Search for the cell housing the specified text and yield its [x, y] center coordinate. 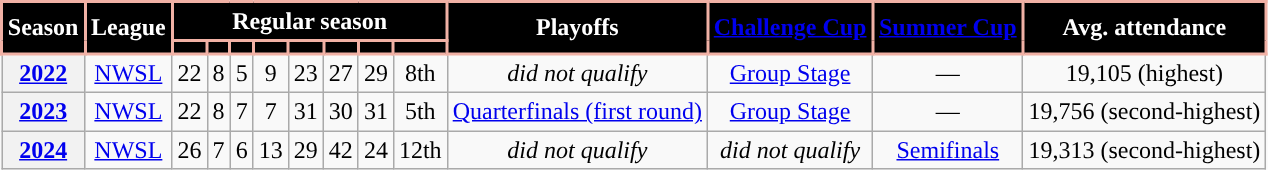
Playoffs [577, 28]
19,756 (second-highest) [1144, 111]
2023 [44, 111]
19,313 (second-highest) [1144, 149]
Summer Cup [948, 28]
26 [190, 149]
Regular season [310, 22]
2024 [44, 149]
Semifinals [948, 149]
9 [270, 74]
8th [420, 74]
24 [376, 149]
6 [242, 149]
2022 [44, 74]
Challenge Cup [790, 28]
27 [340, 74]
12th [420, 149]
42 [340, 149]
23 [306, 74]
Season [44, 28]
5th [420, 111]
Avg. attendance [1144, 28]
5 [242, 74]
30 [340, 111]
Quarterfinals (first round) [577, 111]
13 [270, 149]
19,105 (highest) [1144, 74]
League [128, 28]
